Identify which cell holds the provided text, then report its [x, y] central coordinate. 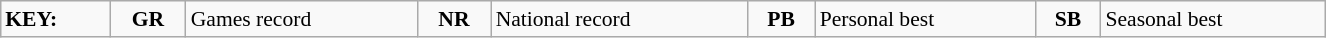
National record [620, 19]
NR [454, 19]
PB [782, 19]
Personal best [926, 19]
Games record [302, 19]
Seasonal best [1212, 19]
SB [1068, 19]
KEY: [55, 19]
GR [148, 19]
